Return (X, Y) of the center of cell containing provided text 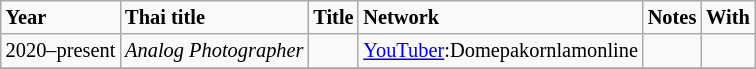
Analog Photographer (214, 51)
Notes (672, 17)
Network (500, 17)
2020–present (61, 51)
YouTuber:Domepakornlamonline (500, 51)
Year (61, 17)
With (728, 17)
Title (333, 17)
Thai title (214, 17)
